Pinpoint the cell where the given text exists, returning its [X, Y] midpoint coordinate. 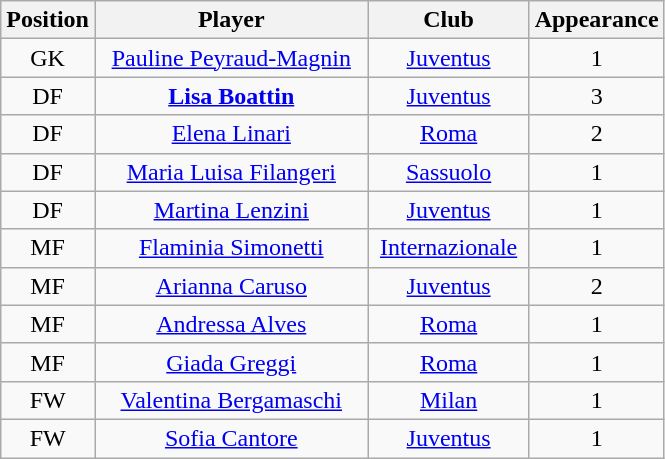
Appearance [596, 20]
Pauline Peyraud-Magnin [231, 58]
Arianna Caruso [231, 286]
Club [448, 20]
Lisa Boattin [231, 96]
Flaminia Simonetti [231, 248]
Position [48, 20]
GK [48, 58]
Martina Lenzini [231, 210]
Elena Linari [231, 134]
Milan [448, 400]
3 [596, 96]
Sofia Cantore [231, 438]
Maria Luisa Filangeri [231, 172]
Giada Greggi [231, 362]
Valentina Bergamaschi [231, 400]
Internazionale [448, 248]
Sassuolo [448, 172]
Andressa Alves [231, 324]
Player [231, 20]
